Find where the given text appears and provide that cell's center as (x, y) coordinate. 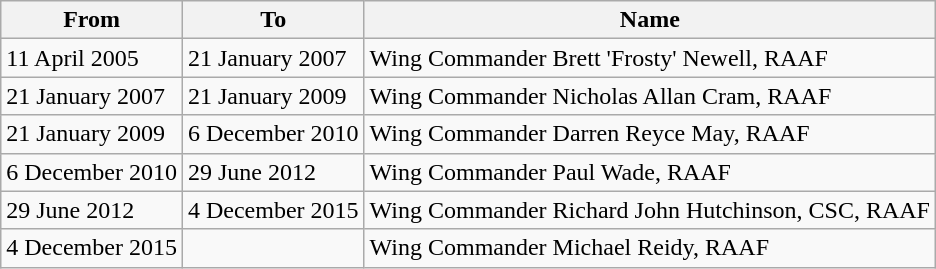
Wing Commander Brett 'Frosty' Newell, RAAF (650, 58)
Name (650, 20)
Wing Commander Nicholas Allan Cram, RAAF (650, 96)
Wing Commander Darren Reyce May, RAAF (650, 134)
Wing Commander Paul Wade, RAAF (650, 172)
From (92, 20)
Wing Commander Richard John Hutchinson, CSC, RAAF (650, 210)
Wing Commander Michael Reidy, RAAF (650, 248)
11 April 2005 (92, 58)
To (273, 20)
